Provide the [X, Y] coordinate of the cell's center where the given text is located.  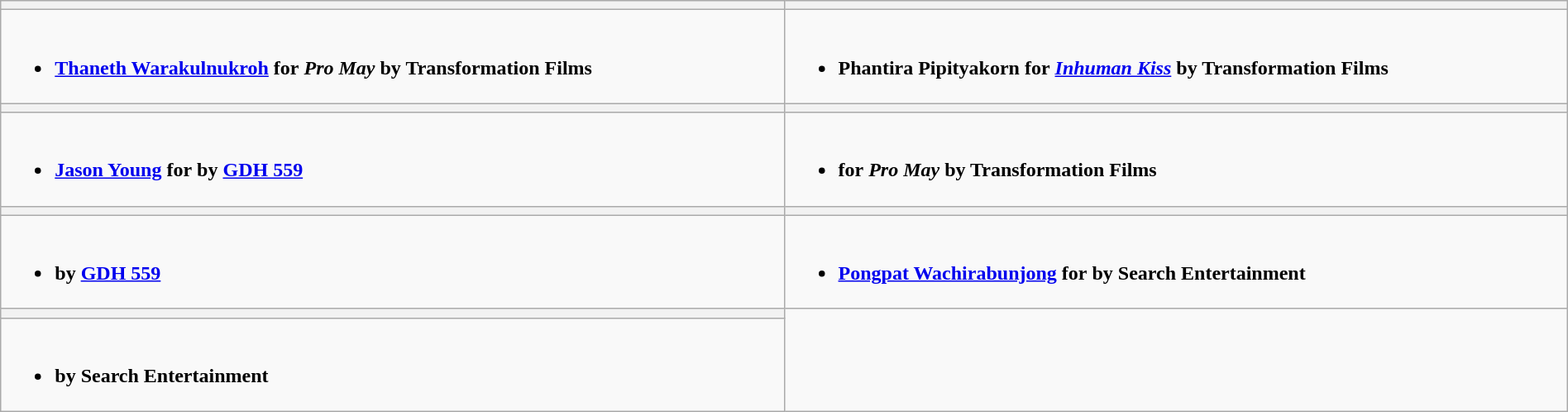
Pongpat Wachirabunjong for by Search Entertainment [1176, 261]
by Search Entertainment [392, 364]
for Pro May by Transformation Films [1176, 159]
Thaneth Warakulnukroh for Pro May by Transformation Films [392, 56]
Phantira Pipityakorn for Inhuman Kiss by Transformation Films [1176, 56]
Jason Young for by GDH 559 [392, 159]
by GDH 559 [392, 261]
